From the cell containing the given text, extract its center point as (x, y) coordinate. 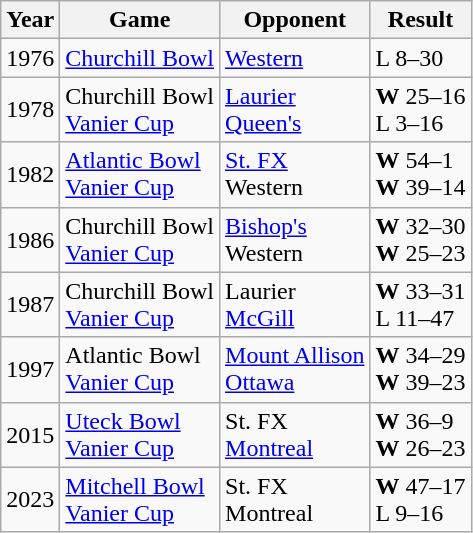
Game (140, 20)
Bishop'sWestern (295, 240)
W 32–30W 25–23 (420, 240)
1982 (30, 174)
2023 (30, 500)
Result (420, 20)
Mitchell BowlVanier Cup (140, 500)
Uteck BowlVanier Cup (140, 434)
St. FXWestern (295, 174)
2015 (30, 434)
1976 (30, 58)
Mount AllisonOttawa (295, 370)
1986 (30, 240)
Churchill Bowl (140, 58)
W 33–31L 11–47 (420, 304)
LaurierMcGill (295, 304)
Western (295, 58)
W 47–17L 9–16 (420, 500)
W 25–16L 3–16 (420, 110)
Opponent (295, 20)
Year (30, 20)
W 54–1W 39–14 (420, 174)
LaurierQueen's (295, 110)
1978 (30, 110)
L 8–30 (420, 58)
W 36–9W 26–23 (420, 434)
W 34–29W 39–23 (420, 370)
1997 (30, 370)
1987 (30, 304)
